Determine the (X, Y) coordinate at the center of the cell enclosing the given text.  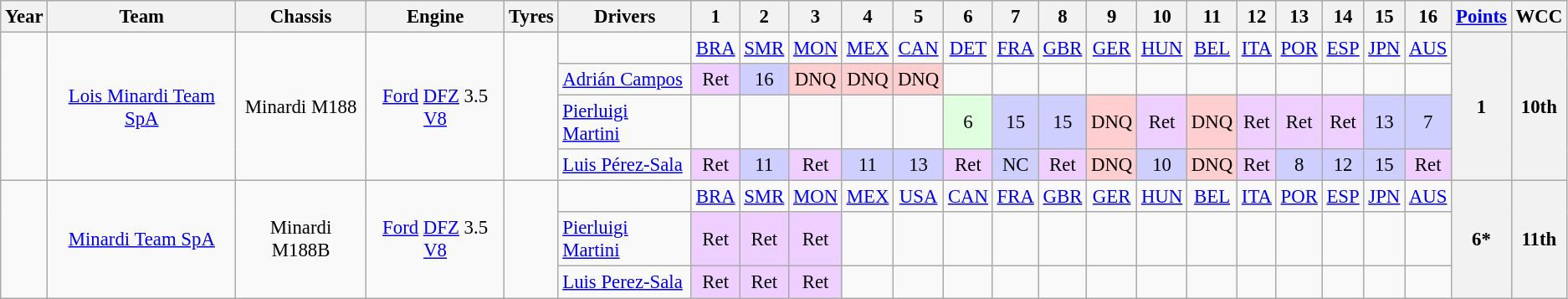
2 (765, 17)
10th (1539, 107)
Year (24, 17)
Tyres (531, 17)
3 (816, 17)
Drivers (625, 17)
6* (1481, 240)
11th (1539, 240)
Engine (435, 17)
Luis Pérez-Sala (625, 165)
Points (1481, 17)
USA (919, 197)
Lois Minardi Team SpA (142, 107)
14 (1343, 17)
Minardi M188 (301, 107)
Chassis (301, 17)
9 (1112, 17)
Adrián Campos (625, 80)
Minardi M188B (301, 240)
4 (867, 17)
Minardi Team SpA (142, 240)
NC (1016, 165)
WCC (1539, 17)
Team (142, 17)
Luis Perez-Sala (625, 282)
5 (919, 17)
DET (969, 49)
